Output the [X, Y] coordinate of the center of the cell containing the given text.  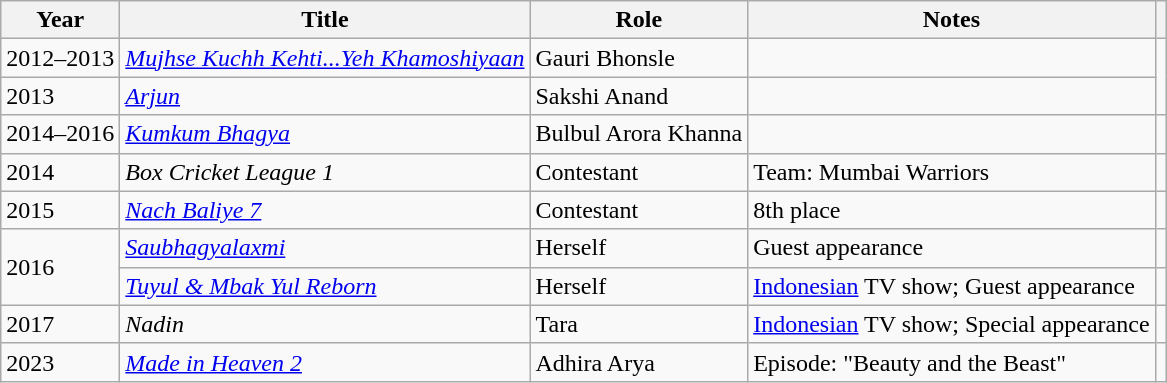
Box Cricket League 1 [325, 172]
Role [639, 20]
2013 [60, 96]
Mujhse Kuchh Kehti...Yeh Khamoshiyaan [325, 58]
Year [60, 20]
Bulbul Arora Khanna [639, 134]
Notes [952, 20]
2014–2016 [60, 134]
Indonesian TV show; Special appearance [952, 324]
2023 [60, 362]
Gauri Bhonsle [639, 58]
Nadin [325, 324]
Episode: "Beauty and the Beast" [952, 362]
Kumkum Bhagya [325, 134]
2014 [60, 172]
Nach Baliye 7 [325, 210]
Indonesian TV show; Guest appearance [952, 286]
Team: Mumbai Warriors [952, 172]
Guest appearance [952, 248]
2016 [60, 267]
8th place [952, 210]
Saubhagyalaxmi [325, 248]
2017 [60, 324]
2015 [60, 210]
Tara [639, 324]
Arjun [325, 96]
2012–2013 [60, 58]
Title [325, 20]
Tuyul & Mbak Yul Reborn [325, 286]
Sakshi Anand [639, 96]
Made in Heaven 2 [325, 362]
Adhira Arya [639, 362]
